Identify which cell holds the provided text, then report its [x, y] central coordinate. 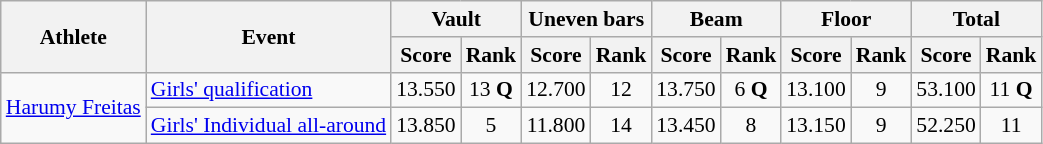
12.700 [556, 90]
8 [752, 126]
11 [1012, 126]
Floor [846, 19]
11.800 [556, 126]
14 [622, 126]
Girls' qualification [268, 90]
Total [976, 19]
Uneven bars [586, 19]
Girls' Individual all-around [268, 126]
52.250 [946, 126]
Harumy Freitas [74, 108]
13.550 [426, 90]
6 Q [752, 90]
Event [268, 36]
13.100 [816, 90]
13.150 [816, 126]
Beam [716, 19]
13.850 [426, 126]
13 Q [492, 90]
Vault [456, 19]
13.750 [686, 90]
13.450 [686, 126]
11 Q [1012, 90]
12 [622, 90]
53.100 [946, 90]
Athlete [74, 36]
5 [492, 126]
